From the cell containing the given text, extract its center point as [X, Y] coordinate. 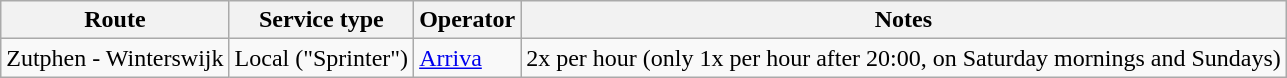
Operator [468, 20]
Local ("Sprinter") [322, 58]
Arriva [468, 58]
2x per hour (only 1x per hour after 20:00, on Saturday mornings and Sundays) [904, 58]
Service type [322, 20]
Zutphen - Winterswijk [115, 58]
Route [115, 20]
Notes [904, 20]
